Extract the [x, y] coordinate from the center of the cell holding the provided text.  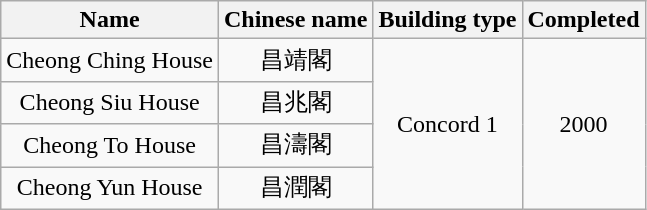
Chinese name [295, 20]
Completed [584, 20]
Cheong Siu House [110, 102]
Cheong Yun House [110, 188]
Cheong To House [110, 146]
2000 [584, 124]
Cheong Ching House [110, 60]
昌濤閣 [295, 146]
Building type [448, 20]
Name [110, 20]
Concord 1 [448, 124]
昌潤閣 [295, 188]
昌兆閣 [295, 102]
昌靖閣 [295, 60]
